Locate the cell with the specified text and output its (x, y) center coordinate. 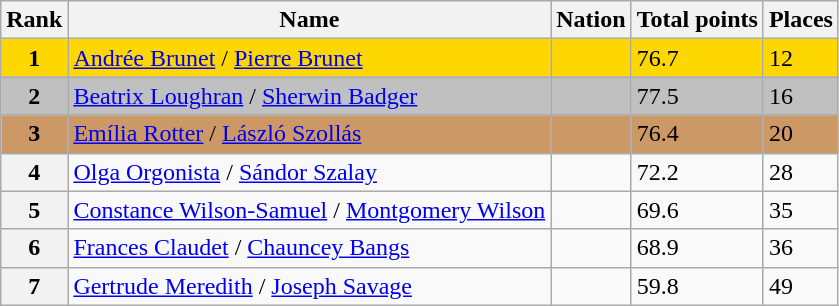
1 (34, 58)
6 (34, 248)
Total points (697, 20)
Rank (34, 20)
12 (800, 58)
7 (34, 286)
76.7 (697, 58)
72.2 (697, 172)
68.9 (697, 248)
49 (800, 286)
3 (34, 134)
36 (800, 248)
69.6 (697, 210)
Emília Rotter / László Szollás (310, 134)
Constance Wilson-Samuel / Montgomery Wilson (310, 210)
Andrée Brunet / Pierre Brunet (310, 58)
16 (800, 96)
Nation (591, 20)
Beatrix Loughran / Sherwin Badger (310, 96)
Olga Orgonista / Sándor Szalay (310, 172)
Name (310, 20)
76.4 (697, 134)
2 (34, 96)
Gertrude Meredith / Joseph Savage (310, 286)
Places (800, 20)
4 (34, 172)
35 (800, 210)
28 (800, 172)
77.5 (697, 96)
Frances Claudet / Chauncey Bangs (310, 248)
20 (800, 134)
59.8 (697, 286)
5 (34, 210)
